Capture the cell that displays the provided text and extract its (x, y) central coordinate. 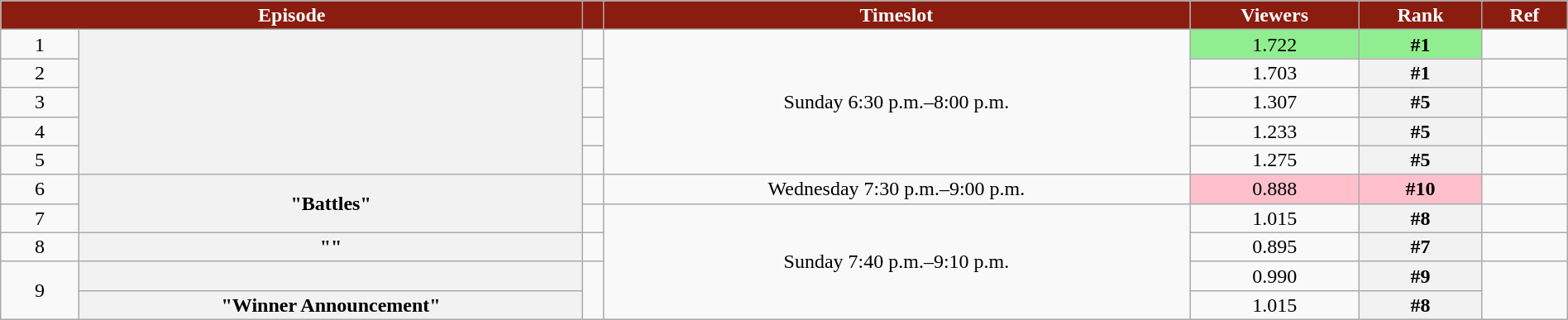
2 (40, 73)
8 (40, 246)
6 (40, 189)
4 (40, 131)
Viewers (1275, 15)
#9 (1420, 276)
0.888 (1275, 189)
#7 (1420, 246)
Episode (292, 15)
0.990 (1275, 276)
#10 (1420, 189)
1.233 (1275, 131)
1.275 (1275, 160)
Rank (1420, 15)
1.307 (1275, 103)
"Battles" (331, 203)
5 (40, 160)
7 (40, 218)
0.895 (1275, 246)
1 (40, 45)
Sunday 6:30 p.m.–8:00 p.m. (896, 103)
"" (331, 246)
Timeslot (896, 15)
"Winner Announcement" (331, 304)
Wednesday 7:30 p.m.–9:00 p.m. (896, 189)
3 (40, 103)
1.722 (1275, 45)
9 (40, 290)
Sunday 7:40 p.m.–9:10 p.m. (896, 261)
Ref (1524, 15)
1.703 (1275, 73)
